For the text-containing cell, return its midpoint in [X, Y] coordinate format. 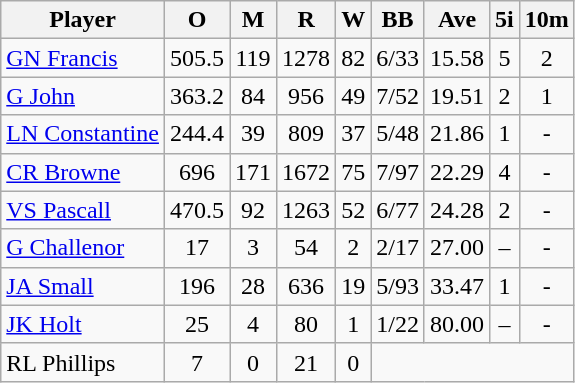
1263 [306, 210]
Ave [456, 20]
54 [306, 248]
17 [196, 248]
7 [196, 362]
RL Phillips [83, 362]
Player [83, 20]
244.4 [196, 134]
33.47 [456, 286]
37 [354, 134]
39 [254, 134]
956 [306, 96]
82 [354, 58]
JA Small [83, 286]
19.51 [456, 96]
809 [306, 134]
G Challenor [83, 248]
VS Pascall [83, 210]
196 [196, 286]
7/52 [398, 96]
O [196, 20]
7/97 [398, 172]
1672 [306, 172]
92 [254, 210]
LN Constantine [83, 134]
84 [254, 96]
19 [354, 286]
24.28 [456, 210]
5i [505, 20]
80 [306, 324]
49 [354, 96]
G John [83, 96]
R [306, 20]
52 [354, 210]
M [254, 20]
696 [196, 172]
470.5 [196, 210]
363.2 [196, 96]
10m [546, 20]
5 [505, 58]
25 [196, 324]
6/33 [398, 58]
80.00 [456, 324]
6/77 [398, 210]
15.58 [456, 58]
636 [306, 286]
21 [306, 362]
171 [254, 172]
1/22 [398, 324]
JK Holt [83, 324]
BB [398, 20]
1278 [306, 58]
3 [254, 248]
5/93 [398, 286]
CR Browne [83, 172]
119 [254, 58]
2/17 [398, 248]
27.00 [456, 248]
W [354, 20]
5/48 [398, 134]
75 [354, 172]
505.5 [196, 58]
28 [254, 286]
GN Francis [83, 58]
22.29 [456, 172]
21.86 [456, 134]
